Locate the cell with the specified text and output its [X, Y] center coordinate. 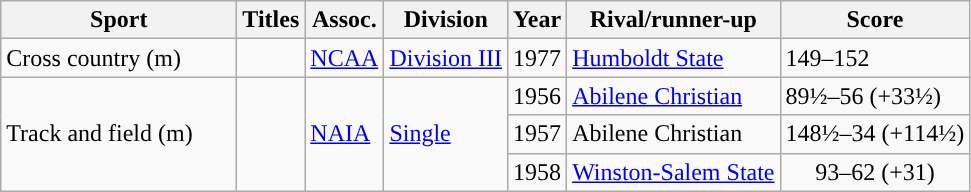
Track and field (m) [119, 134]
Titles [271, 20]
93–62 (+31) [875, 172]
149–152 [875, 58]
1957 [538, 134]
Winston-Salem State [674, 172]
1977 [538, 58]
Score [875, 20]
Single [446, 134]
Division III [446, 58]
1956 [538, 96]
Sport [119, 20]
148½–34 (+114½) [875, 134]
Division [446, 20]
Assoc. [344, 20]
NCAA [344, 58]
Humboldt State [674, 58]
Rival/runner-up [674, 20]
1958 [538, 172]
Year [538, 20]
NAIA [344, 134]
Cross country (m) [119, 58]
89½–56 (+33½) [875, 96]
